Search for the cell housing the specified text and yield its [X, Y] center coordinate. 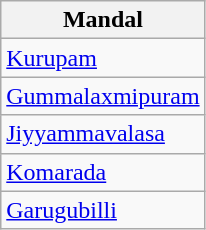
Jiyyammavalasa [103, 134]
Garugubilli [103, 210]
Mandal [103, 20]
Gummalaxmipuram [103, 96]
Komarada [103, 172]
Kurupam [103, 58]
